For the text-containing cell, return its midpoint in (X, Y) coordinate format. 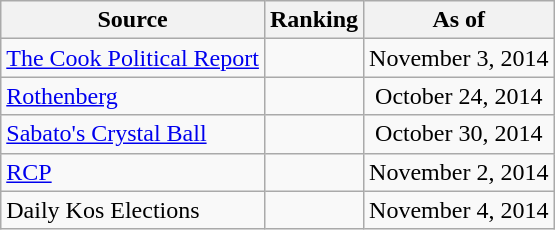
November 3, 2014 (459, 58)
As of (459, 20)
The Cook Political Report (133, 58)
November 4, 2014 (459, 210)
October 24, 2014 (459, 96)
Ranking (314, 20)
Daily Kos Elections (133, 210)
Sabato's Crystal Ball (133, 134)
RCP (133, 172)
November 2, 2014 (459, 172)
Source (133, 20)
October 30, 2014 (459, 134)
Rothenberg (133, 96)
